Find where the given text appears and provide that cell's center as (X, Y) coordinate. 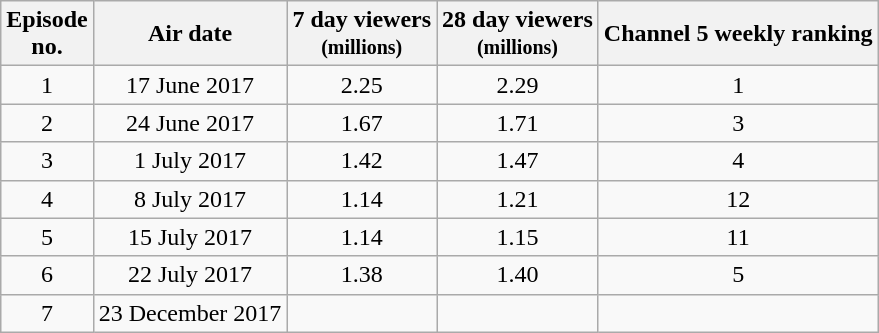
23 December 2017 (190, 313)
1.47 (518, 161)
1 July 2017 (190, 161)
8 July 2017 (190, 199)
1.40 (518, 275)
2.25 (362, 85)
Air date (190, 34)
7 day viewers(millions) (362, 34)
6 (47, 275)
2 (47, 123)
17 June 2017 (190, 85)
12 (738, 199)
1.67 (362, 123)
7 (47, 313)
1.38 (362, 275)
2.29 (518, 85)
1.15 (518, 237)
28 day viewers(millions) (518, 34)
22 July 2017 (190, 275)
24 June 2017 (190, 123)
11 (738, 237)
1.71 (518, 123)
1.21 (518, 199)
1.42 (362, 161)
Channel 5 weekly ranking (738, 34)
15 July 2017 (190, 237)
Episodeno. (47, 34)
